Output the [x, y] coordinate of the center of the cell containing the given text.  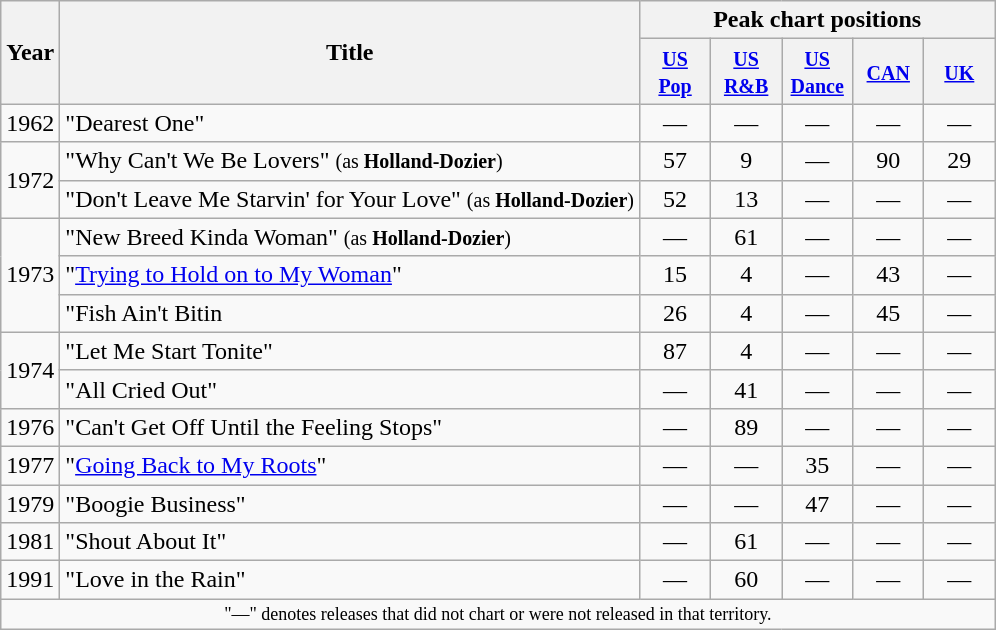
1991 [30, 580]
"—" denotes releases that did not chart or were not released in that territory. [498, 614]
43 [888, 275]
"Trying to Hold on to My Woman" [350, 275]
1974 [30, 370]
"Why Can't We Be Lovers" (as Holland-Dozier) [350, 161]
CAN [888, 72]
Title [350, 52]
1976 [30, 427]
90 [888, 161]
"Boogie Business" [350, 503]
47 [818, 503]
"Can't Get Off Until the Feeling Stops" [350, 427]
"Fish Ain't Bitin [350, 313]
29 [960, 161]
1979 [30, 503]
15 [676, 275]
26 [676, 313]
US R&B [746, 72]
UK [960, 72]
"All Cried Out" [350, 389]
US Pop [676, 72]
52 [676, 199]
Year [30, 52]
57 [676, 161]
1972 [30, 180]
"Shout About It" [350, 542]
"Let Me Start Tonite" [350, 351]
1962 [30, 123]
89 [746, 427]
1977 [30, 465]
"Dearest One" [350, 123]
45 [888, 313]
87 [676, 351]
"Love in the Rain" [350, 580]
"Going Back to My Roots" [350, 465]
60 [746, 580]
Peak chart positions [818, 20]
US Dance [818, 72]
1981 [30, 542]
"Don't Leave Me Starvin' for Your Love" (as Holland-Dozier) [350, 199]
"New Breed Kinda Woman" (as Holland-Dozier) [350, 237]
41 [746, 389]
1973 [30, 275]
13 [746, 199]
35 [818, 465]
9 [746, 161]
